Identify which cell holds the provided text, then report its [x, y] central coordinate. 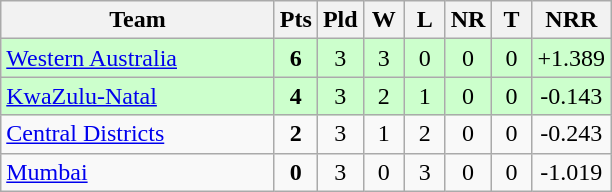
Mumbai [138, 172]
Team [138, 20]
NRR [572, 20]
-0.143 [572, 96]
Central Districts [138, 134]
Pts [296, 20]
-0.243 [572, 134]
KwaZulu-Natal [138, 96]
6 [296, 58]
4 [296, 96]
NR [468, 20]
W [384, 20]
+1.389 [572, 58]
-1.019 [572, 172]
Pld [340, 20]
Western Australia [138, 58]
L [424, 20]
T [512, 20]
